Find where the given text appears and provide that cell's center as [X, Y] coordinate. 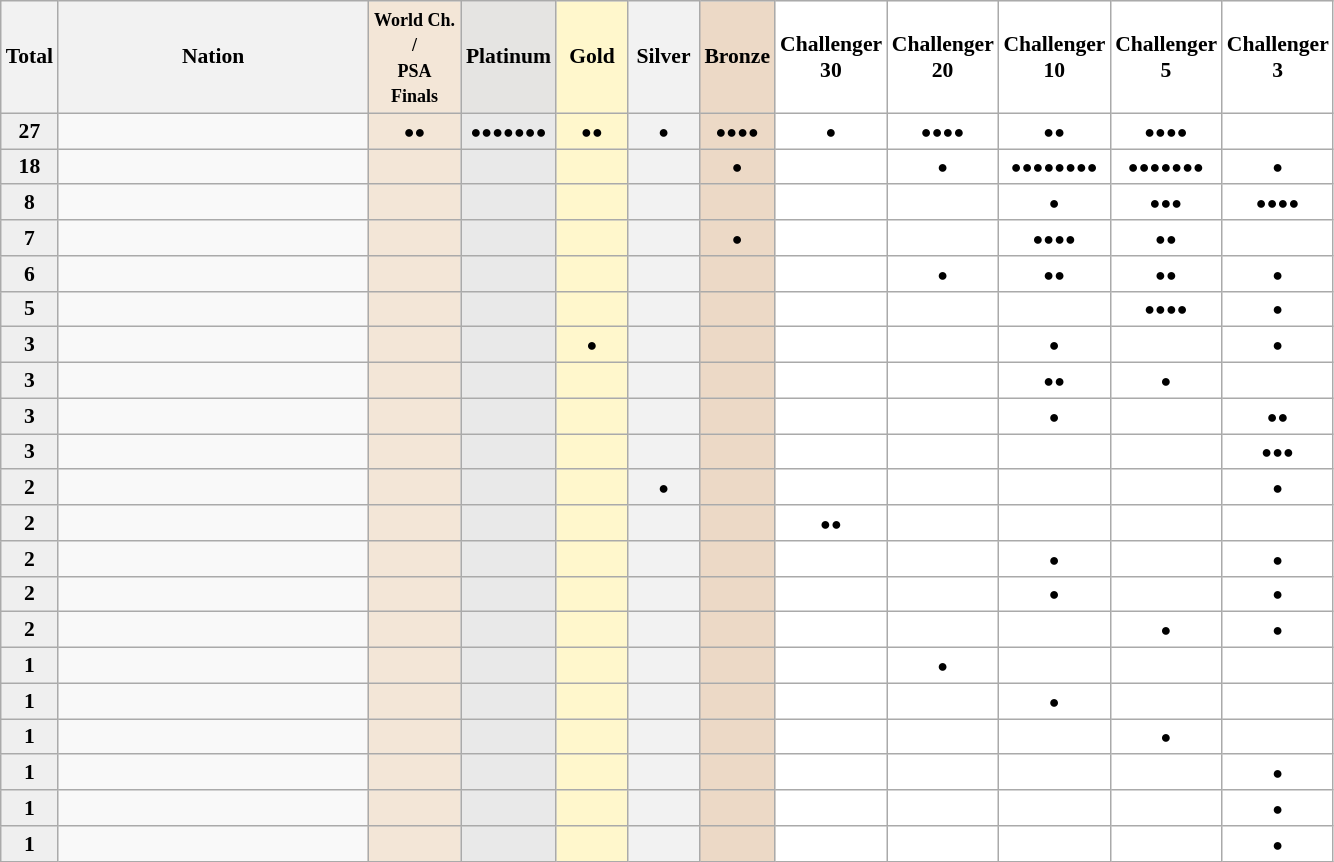
Challenger 5 [1166, 57]
18 [30, 167]
Platinum [508, 57]
27 [30, 131]
Challenger 10 [1054, 57]
7 [30, 238]
Total [30, 57]
Challenger 30 [831, 57]
World Ch. /PSA Finals [414, 57]
Challenger 3 [1278, 57]
Bronze [737, 57]
6 [30, 274]
Nation [213, 57]
8 [30, 203]
Silver [664, 57]
Challenger 20 [943, 57]
●●●●●●●● [1054, 167]
Gold [592, 57]
5 [30, 309]
